Pinpoint the cell where the given text exists, returning its (X, Y) midpoint coordinate. 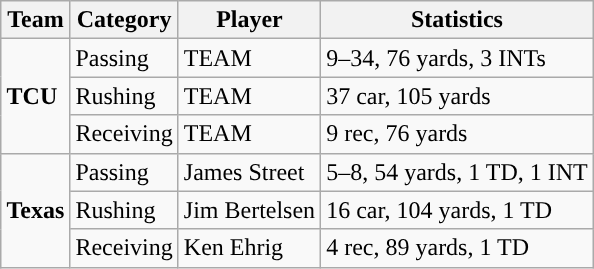
9–34, 76 yards, 3 INTs (458, 58)
Ken Ehrig (249, 248)
16 car, 104 yards, 1 TD (458, 210)
Category (124, 20)
TCU (36, 96)
Team (36, 20)
5–8, 54 yards, 1 TD, 1 INT (458, 172)
4 rec, 89 yards, 1 TD (458, 248)
9 rec, 76 yards (458, 134)
Jim Bertelsen (249, 210)
Statistics (458, 20)
Player (249, 20)
Texas (36, 210)
James Street (249, 172)
37 car, 105 yards (458, 96)
